Return the [x, y] coordinate for the center point of the cell that contains the specified text.  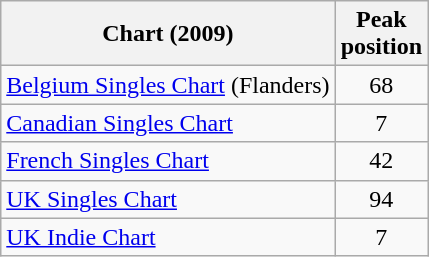
UK Indie Chart [168, 237]
42 [381, 161]
Belgium Singles Chart (Flanders) [168, 85]
Canadian Singles Chart [168, 123]
UK Singles Chart [168, 199]
Peakposition [381, 34]
94 [381, 199]
Chart (2009) [168, 34]
French Singles Chart [168, 161]
68 [381, 85]
